Find where the given text appears and provide that cell's center as (x, y) coordinate. 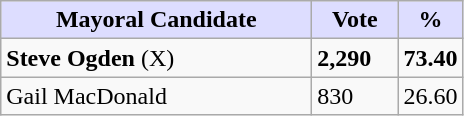
26.60 (430, 96)
830 (355, 96)
Steve Ogden (X) (156, 58)
% (430, 20)
Gail MacDonald (156, 96)
Mayoral Candidate (156, 20)
Vote (355, 20)
2,290 (355, 58)
73.40 (430, 58)
